For the text-containing cell, return its midpoint in [x, y] coordinate format. 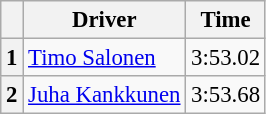
1 [12, 58]
3:53.02 [226, 58]
Timo Salonen [104, 58]
Time [226, 20]
Driver [104, 20]
3:53.68 [226, 95]
2 [12, 95]
Juha Kankkunen [104, 95]
